Determine the (x, y) coordinate at the center of the cell enclosing the given text.  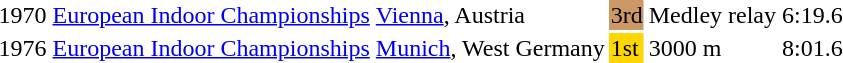
3000 m (712, 48)
Vienna, Austria (490, 15)
1st (626, 48)
Medley relay (712, 15)
3rd (626, 15)
Munich, West Germany (490, 48)
